From the cell containing the given text, extract its center point as [x, y] coordinate. 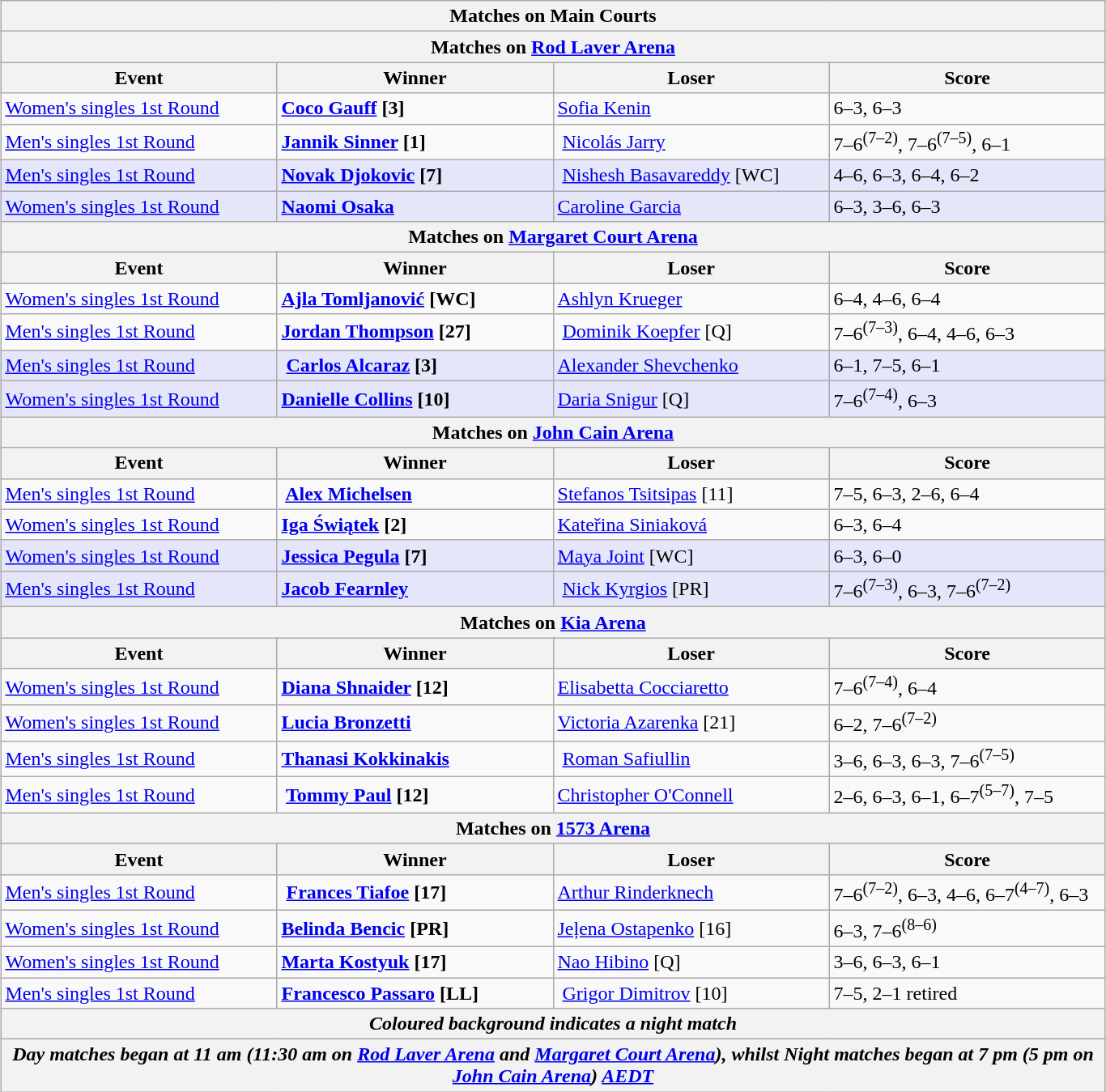
3–6, 6–3, 6–3, 7–6(7–5) [967, 759]
Coco Gauff [3] [415, 108]
6–3, 3–6, 6–3 [967, 206]
7–6(7–3), 6–3, 7–6(7–2) [967, 589]
Christopher O'Connell [691, 795]
6–3, 7–6(8–6) [967, 929]
7–6(7–3), 6–4, 4–6, 6–3 [967, 332]
Ashlyn Krueger [691, 299]
Belinda Bencic [PR] [415, 929]
7–5, 2–1 retired [967, 993]
Iga Świątek [2] [415, 525]
Sofia Kenin [691, 108]
Ajla Tomljanović [WC] [415, 299]
Carlos Alcaraz [3] [415, 365]
6–1, 7–5, 6–1 [967, 365]
Matches on 1573 Arena [553, 828]
Roman Safiullin [691, 759]
Maya Joint [WC] [691, 555]
Dominik Koepfer [Q] [691, 332]
Diana Shnaider [12] [415, 686]
4–6, 6–3, 6–4, 6–2 [967, 176]
Caroline Garcia [691, 206]
Victoria Azarenka [21] [691, 724]
Alexander Shevchenko [691, 365]
6–3, 6–0 [967, 555]
Nicolás Jarry [691, 142]
Stefanos Tsitsipas [11] [691, 494]
Matches on Rod Laver Arena [553, 47]
Jeļena Ostapenko [16] [691, 929]
Lucia Bronzetti [415, 724]
Kateřina Siniaková [691, 525]
Jordan Thompson [27] [415, 332]
Matches on Margaret Court Arena [553, 237]
7–6(7–2), 7–6(7–5), 6–1 [967, 142]
Naomi Osaka [415, 206]
7–6(7–2), 6–3, 4–6, 6–7(4–7), 6–3 [967, 892]
6–4, 4–6, 6–4 [967, 299]
Nishesh Basavareddy [WC] [691, 176]
Frances Tiafoe [17] [415, 892]
Matches on Main Courts [553, 16]
Danielle Collins [10] [415, 398]
Jannik Sinner [1] [415, 142]
Jacob Fearnley [415, 589]
6–3, 6–4 [967, 525]
Nick Kyrgios [PR] [691, 589]
Alex Michelsen [415, 494]
Coloured background indicates a night match [553, 1024]
Jessica Pegula [7] [415, 555]
Nao Hibino [Q] [691, 962]
Matches on John Cain Arena [553, 432]
Day matches began at 11 am (11:30 am on Rod Laver Arena and Margaret Court Arena), whilst Night matches began at 7 pm (5 pm on John Cain Arena) AEDT [553, 1065]
7–6(7–4), 6–3 [967, 398]
Daria Snigur [Q] [691, 398]
Thanasi Kokkinakis [415, 759]
6–3, 6–3 [967, 108]
3–6, 6–3, 6–1 [967, 962]
6–2, 7–6(7–2) [967, 724]
7–6(7–4), 6–4 [967, 686]
Matches on Kia Arena [553, 622]
Francesco Passaro [LL] [415, 993]
Marta Kostyuk [17] [415, 962]
Tommy Paul [12] [415, 795]
Arthur Rinderknech [691, 892]
Elisabetta Cocciaretto [691, 686]
Grigor Dimitrov [10] [691, 993]
7–5, 6–3, 2–6, 6–4 [967, 494]
2–6, 6–3, 6–1, 6–7(5–7), 7–5 [967, 795]
Novak Djokovic [7] [415, 176]
